Determine the [X, Y] coordinate at the center of the cell enclosing the given text.  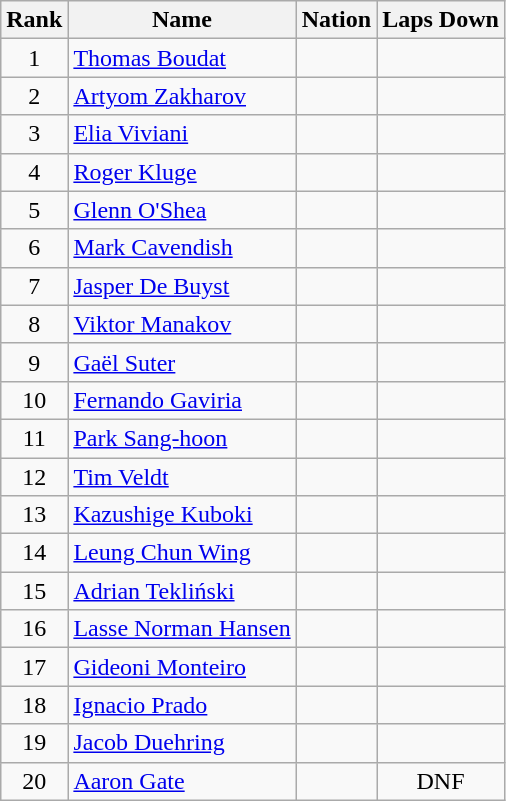
DNF [441, 781]
15 [34, 591]
Adrian Tekliński [182, 591]
1 [34, 58]
Name [182, 20]
4 [34, 172]
Leung Chun Wing [182, 553]
10 [34, 400]
Elia Viviani [182, 134]
Viktor Manakov [182, 324]
Rank [34, 20]
Nation [336, 20]
19 [34, 743]
2 [34, 96]
11 [34, 438]
18 [34, 705]
Laps Down [441, 20]
14 [34, 553]
12 [34, 477]
16 [34, 629]
3 [34, 134]
17 [34, 667]
13 [34, 515]
Jasper De Buyst [182, 286]
8 [34, 324]
Fernando Gaviria [182, 400]
Gideoni Monteiro [182, 667]
Glenn O'Shea [182, 210]
Lasse Norman Hansen [182, 629]
9 [34, 362]
5 [34, 210]
Park Sang-hoon [182, 438]
Thomas Boudat [182, 58]
Mark Cavendish [182, 248]
Aaron Gate [182, 781]
Kazushige Kuboki [182, 515]
Artyom Zakharov [182, 96]
Ignacio Prado [182, 705]
Jacob Duehring [182, 743]
20 [34, 781]
Roger Kluge [182, 172]
Tim Veldt [182, 477]
6 [34, 248]
Gaël Suter [182, 362]
7 [34, 286]
